Return the (X, Y) coordinate for the center point of the cell that contains the specified text.  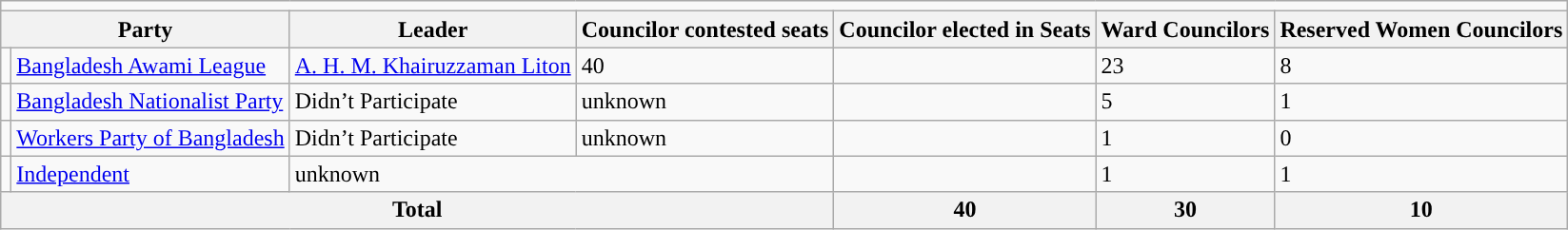
Total (417, 210)
A. H. M. Khairuzzaman Liton (432, 66)
Leader (432, 29)
Ward Councilors (1185, 29)
Councilor contested seats (705, 29)
30 (1185, 210)
23 (1185, 66)
8 (1421, 66)
Reserved Women Councilors (1421, 29)
Councilor elected in Seats (965, 29)
Bangladesh Awami League (150, 66)
Independent (150, 174)
Bangladesh Nationalist Party (150, 102)
Workers Party of Bangladesh (150, 138)
5 (1185, 102)
Party (145, 29)
10 (1421, 210)
0 (1421, 138)
